Detect which cell encompasses the target text, then output its [x, y] center coordinate. 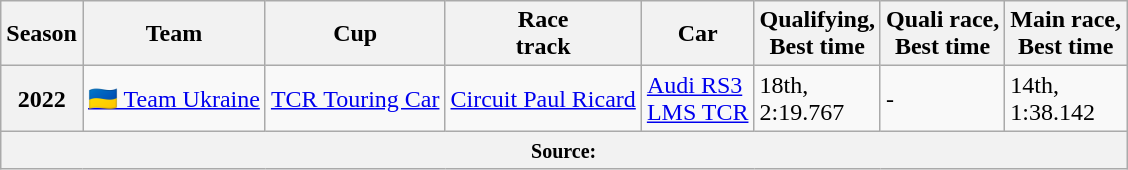
Main race,Best time [1066, 34]
Racetrack [543, 34]
Quali race,Best time [942, 34]
- [942, 98]
Qualifying,Best time [817, 34]
Source: [564, 150]
14th,1:38.142 [1066, 98]
🇺🇦 Team Ukraine [174, 98]
Audi RS3LMS TCR [698, 98]
Car [698, 34]
Cup [355, 34]
Season [42, 34]
18th,2:19.767 [817, 98]
Team [174, 34]
Circuit Paul Ricard [543, 98]
2022 [42, 98]
TCR Touring Car [355, 98]
